Capture the cell that displays the provided text and extract its (X, Y) central coordinate. 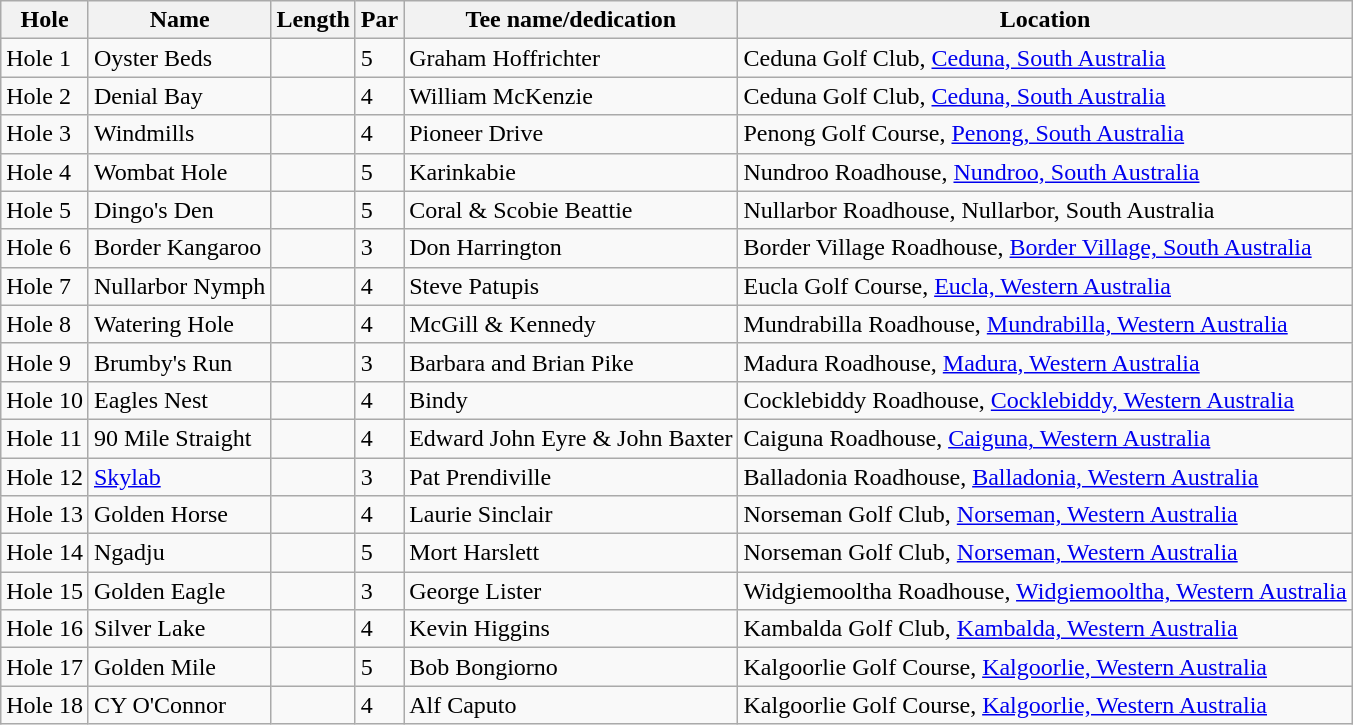
Skylab (179, 477)
Pioneer Drive (571, 134)
Watering Hole (179, 324)
Laurie Sinclair (571, 515)
Hole 18 (45, 705)
Hole 12 (45, 477)
Mundrabilla Roadhouse, Mundrabilla, Western Australia (1045, 324)
Hole 17 (45, 667)
Widgiemooltha Roadhouse, Widgiemooltha, Western Australia (1045, 591)
Border Village Roadhouse, Border Village, South Australia (1045, 248)
Windmills (179, 134)
George Lister (571, 591)
Hole 2 (45, 96)
CY O'Connor (179, 705)
Hole (45, 20)
Par (379, 20)
Hole 3 (45, 134)
Tee name/dedication (571, 20)
Bob Bongiorno (571, 667)
Eucla Golf Course, Eucla, Western Australia (1045, 286)
Kambalda Golf Club, Kambalda, Western Australia (1045, 629)
Golden Eagle (179, 591)
Nundroo Roadhouse, Nundroo, South Australia (1045, 172)
Hole 6 (45, 248)
Graham Hoffrichter (571, 58)
Edward John Eyre & John Baxter (571, 438)
Dingo's Den (179, 210)
Pat Prendiville (571, 477)
Oyster Beds (179, 58)
Ngadju (179, 553)
Nullarbor Roadhouse, Nullarbor, South Australia (1045, 210)
Hole 15 (45, 591)
Nullarbor Nymph (179, 286)
Bindy (571, 400)
Don Harrington (571, 248)
Golden Mile (179, 667)
Hole 14 (45, 553)
Mort Harslett (571, 553)
Hole 16 (45, 629)
Length (313, 20)
Cocklebiddy Roadhouse, Cocklebiddy, Western Australia (1045, 400)
Name (179, 20)
Balladonia Roadhouse, Balladonia, Western Australia (1045, 477)
Coral & Scobie Beattie (571, 210)
Golden Horse (179, 515)
Wombat Hole (179, 172)
Barbara and Brian Pike (571, 362)
Kevin Higgins (571, 629)
Madura Roadhouse, Madura, Western Australia (1045, 362)
Hole 5 (45, 210)
Eagles Nest (179, 400)
90 Mile Straight (179, 438)
McGill & Kennedy (571, 324)
Karinkabie (571, 172)
Border Kangaroo (179, 248)
Hole 8 (45, 324)
Location (1045, 20)
Steve Patupis (571, 286)
Hole 13 (45, 515)
William McKenzie (571, 96)
Hole 7 (45, 286)
Penong Golf Course, Penong, South Australia (1045, 134)
Alf Caputo (571, 705)
Hole 10 (45, 400)
Silver Lake (179, 629)
Denial Bay (179, 96)
Caiguna Roadhouse, Caiguna, Western Australia (1045, 438)
Hole 4 (45, 172)
Hole 9 (45, 362)
Hole 1 (45, 58)
Brumby's Run (179, 362)
Hole 11 (45, 438)
